Identify which cell holds the provided text, then report its (X, Y) central coordinate. 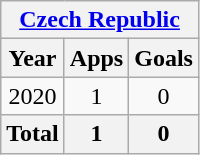
Goals (164, 58)
Czech Republic (100, 20)
2020 (33, 96)
Year (33, 58)
Total (33, 134)
Apps (96, 58)
